Extract the [X, Y] coordinate from the center of the cell holding the provided text.  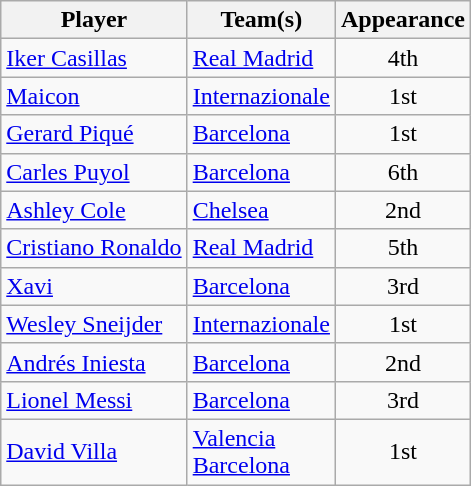
Wesley Sneijder [94, 324]
Cristiano Ronaldo [94, 248]
Iker Casillas [94, 58]
4th [402, 58]
Appearance [402, 20]
Maicon [94, 96]
Gerard Piqué [94, 134]
Chelsea [261, 210]
Xavi [94, 286]
Team(s) [261, 20]
David Villa [94, 452]
Andrés Iniesta [94, 362]
6th [402, 172]
Player [94, 20]
Carles Puyol [94, 172]
Ashley Cole [94, 210]
Lionel Messi [94, 400]
5th [402, 248]
Valencia Barcelona [261, 452]
